Return [X, Y] of the center of cell containing provided text 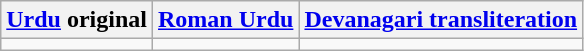
Devanagari transliteration [441, 20]
Urdu original [77, 20]
Roman Urdu [226, 20]
